Locate the cell with the specified text and output its [x, y] center coordinate. 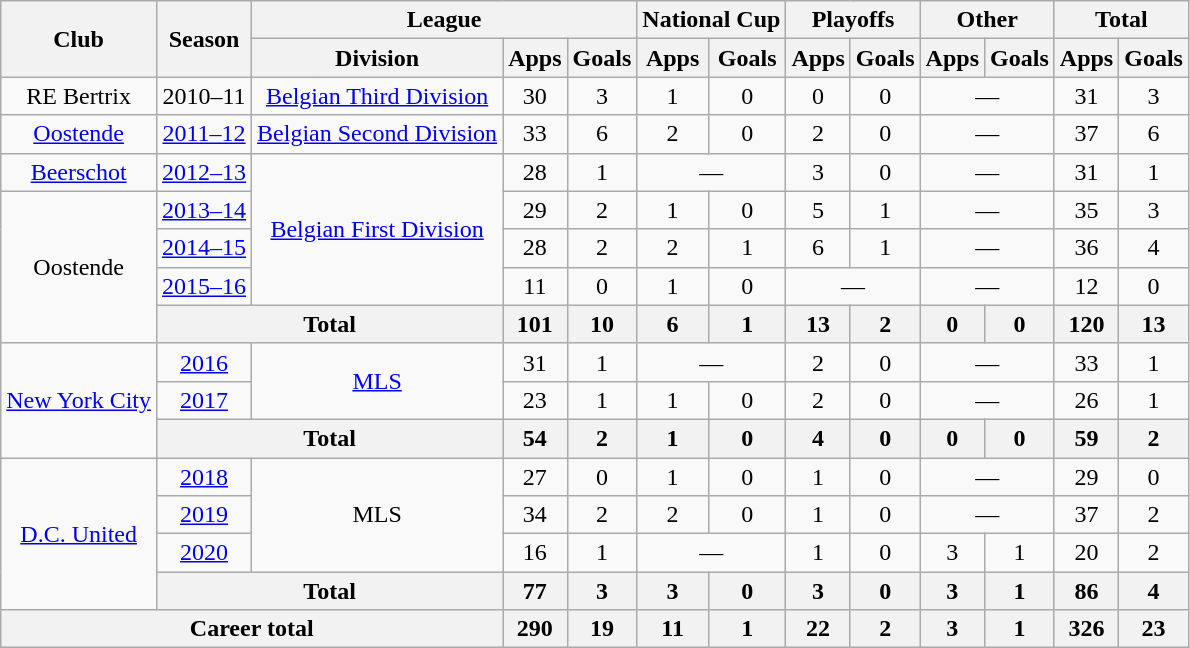
22 [818, 629]
36 [1086, 248]
101 [535, 324]
59 [1086, 438]
120 [1086, 324]
10 [602, 324]
2019 [204, 515]
77 [535, 591]
National Cup [712, 20]
Beerschot [79, 172]
26 [1086, 400]
2014–15 [204, 248]
Belgian Third Division [378, 96]
2015–16 [204, 286]
Playoffs [853, 20]
290 [535, 629]
New York City [79, 400]
D.C. United [79, 534]
Other [987, 20]
326 [1086, 629]
2016 [204, 362]
2010–11 [204, 96]
League [444, 20]
Belgian First Division [378, 229]
RE Bertrix [79, 96]
12 [1086, 286]
86 [1086, 591]
20 [1086, 553]
Division [378, 58]
19 [602, 629]
Club [79, 39]
Career total [252, 629]
2017 [204, 400]
30 [535, 96]
16 [535, 553]
2018 [204, 477]
27 [535, 477]
2012–13 [204, 172]
2011–12 [204, 134]
2013–14 [204, 210]
2020 [204, 553]
34 [535, 515]
Belgian Second Division [378, 134]
5 [818, 210]
35 [1086, 210]
Season [204, 39]
54 [535, 438]
